Find where the given text appears and provide that cell's center as (X, Y) coordinate. 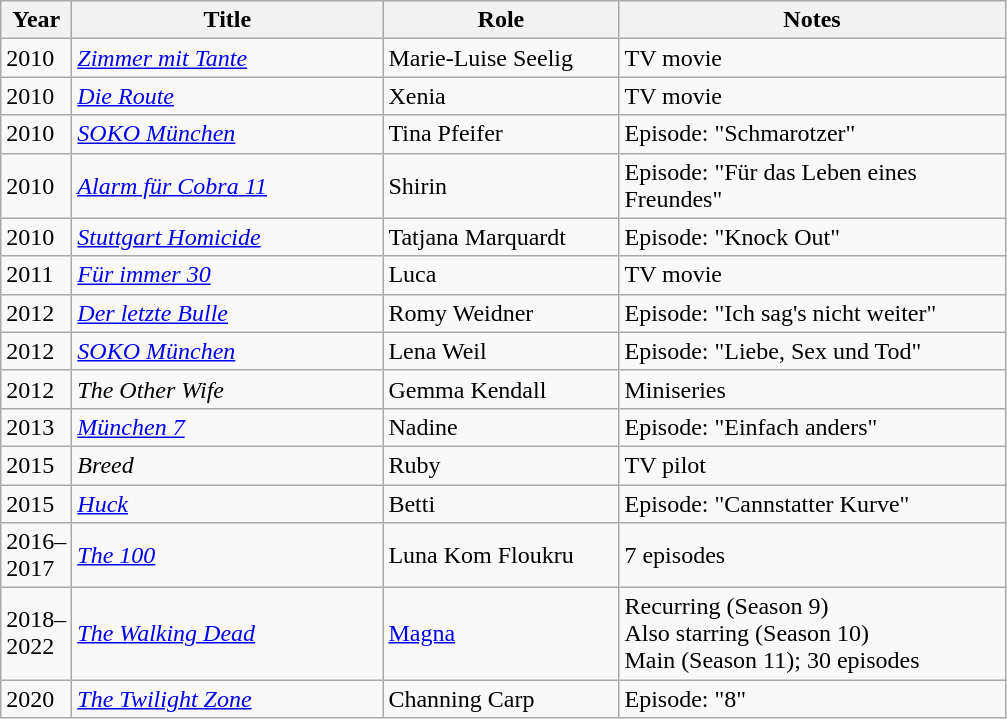
Alarm für Cobra 11 (228, 186)
Episode: "Schmarotzer" (812, 134)
2011 (36, 275)
2020 (36, 699)
Episode: "Cannstatter Kurve" (812, 503)
The Walking Dead (228, 634)
Channing Carp (501, 699)
Romy Weidner (501, 313)
Stuttgart Homicide (228, 237)
Marie-Luise Seelig (501, 58)
Episode: "Für das Leben eines Freundes" (812, 186)
Tatjana Marquardt (501, 237)
Gemma Kendall (501, 389)
Recurring (Season 9)Also starring (Season 10)Main (Season 11); 30 episodes (812, 634)
Episode: "8" (812, 699)
Die Route (228, 96)
Tina Pfeifer (501, 134)
Ruby (501, 465)
Luca (501, 275)
Year (36, 20)
Lena Weil (501, 351)
Breed (228, 465)
Luna Kom Floukru (501, 556)
2016–2017 (36, 556)
7 episodes (812, 556)
Miniseries (812, 389)
Der letzte Bulle (228, 313)
2013 (36, 427)
Notes (812, 20)
Xenia (501, 96)
Huck (228, 503)
2018–2022 (36, 634)
Episode: "Liebe, Sex und Tod" (812, 351)
Für immer 30 (228, 275)
The 100 (228, 556)
Zimmer mit Tante (228, 58)
Magna (501, 634)
Episode: "Ich sag's nicht weiter" (812, 313)
Shirin (501, 186)
Episode: "Knock Out" (812, 237)
The Other Wife (228, 389)
München 7 (228, 427)
Role (501, 20)
Episode: "Einfach anders" (812, 427)
The Twilight Zone (228, 699)
Nadine (501, 427)
Betti (501, 503)
TV pilot (812, 465)
Title (228, 20)
